For the text-containing cell, return its midpoint in (X, Y) coordinate format. 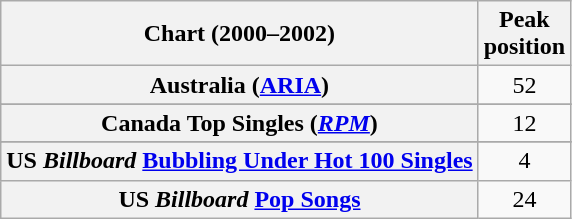
52 (524, 85)
Peakposition (524, 34)
Canada Top Singles (RPM) (240, 123)
4 (524, 161)
Chart (2000–2002) (240, 34)
US Billboard Pop Songs (240, 199)
US Billboard Bubbling Under Hot 100 Singles (240, 161)
24 (524, 199)
Australia (ARIA) (240, 85)
12 (524, 123)
